Return the [X, Y] coordinate for the center point of the cell that contains the specified text.  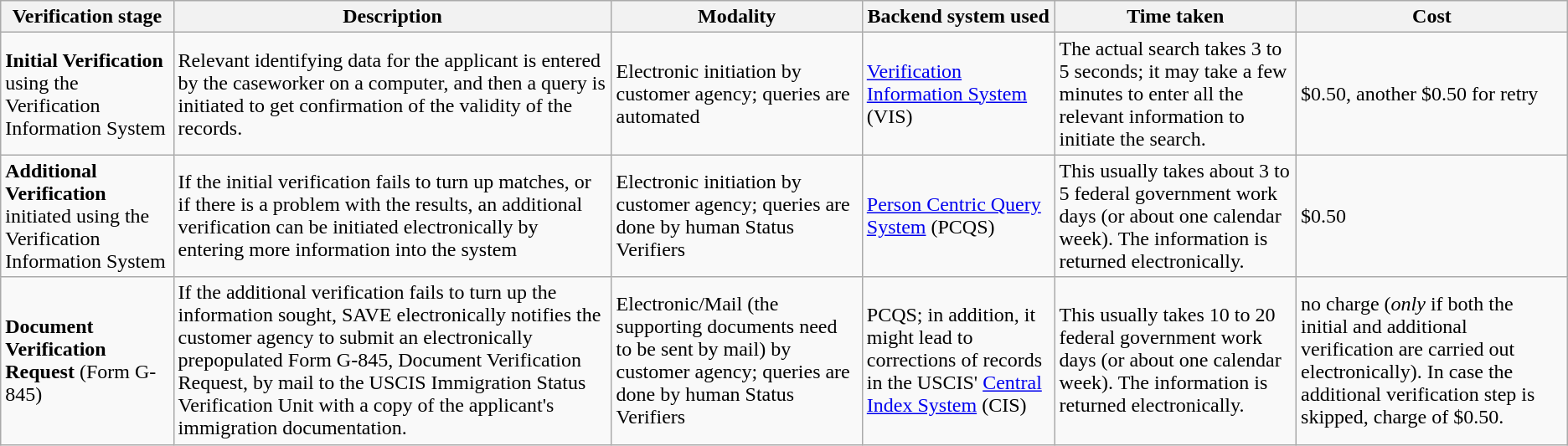
$0.50, another $0.50 for retry [1432, 94]
Electronic/Mail (the supporting documents need to be sent by mail) by customer agency; queries are done by human Status Verifiers [737, 361]
Additional Verification initiated using the Verification Information System [87, 216]
Electronic initiation by customer agency; queries are automated [737, 94]
Description [392, 17]
The actual search takes 3 to 5 seconds; it may take a few minutes to enter all the relevant information to initiate the search. [1176, 94]
Verification Information System (VIS) [958, 94]
Verification stage [87, 17]
Backend system used [958, 17]
Person Centric Query System (PCQS) [958, 216]
Initial Verification using the Verification Information System [87, 94]
Time taken [1176, 17]
This usually takes 10 to 20 federal government work days (or about one calendar week). The information is returned electronically. [1176, 361]
Electronic initiation by customer agency; queries are done by human Status Verifiers [737, 216]
Document Verification Request (Form G-845) [87, 361]
This usually takes about 3 to 5 federal government work days (or about one calendar week). The information is returned electronically. [1176, 216]
PCQS; in addition, it might lead to corrections of records in the USCIS' Central Index System (CIS) [958, 361]
Modality [737, 17]
$0.50 [1432, 216]
Cost [1432, 17]
